Capture the cell that displays the provided text and extract its (X, Y) central coordinate. 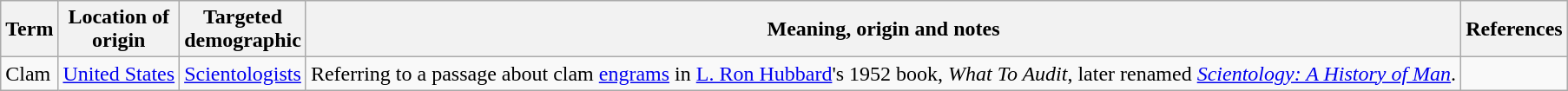
United States (119, 74)
Targeteddemographic (243, 29)
Term (30, 29)
References (1514, 29)
Referring to a passage about clam engrams in L. Ron Hubbard's 1952 book, What To Audit, later renamed Scientology: A History of Man. (883, 74)
Location oforigin (119, 29)
Clam (30, 74)
Scientologists (243, 74)
Meaning, origin and notes (883, 29)
